Determine the [X, Y] coordinate at the center of the cell enclosing the given text.  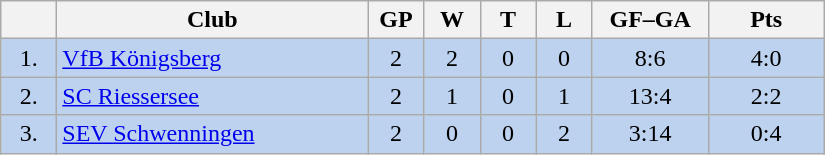
4:0 [766, 58]
3. [29, 134]
SEV Schwenningen [212, 134]
Pts [766, 20]
2. [29, 96]
GP [396, 20]
VfB Königsberg [212, 58]
SC Riessersee [212, 96]
GF–GA [650, 20]
0:4 [766, 134]
T [508, 20]
3:14 [650, 134]
8:6 [650, 58]
13:4 [650, 96]
2:2 [766, 96]
Club [212, 20]
1. [29, 58]
W [452, 20]
L [564, 20]
